Return the [X, Y] coordinate for the center point of the cell that contains the specified text.  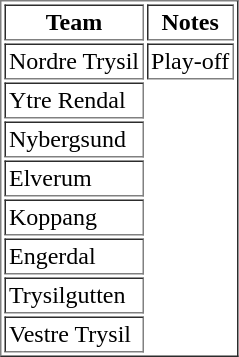
Ytre Rendal [74, 100]
Notes [190, 22]
Vestre Trysil [74, 334]
Team [74, 22]
Trysilgutten [74, 296]
Nordre Trysil [74, 62]
Elverum [74, 178]
Koppang [74, 218]
Nybergsund [74, 140]
Play-off [190, 62]
Engerdal [74, 256]
